Scan for the cell matching the given text and deliver its [x, y] coordinate at center. 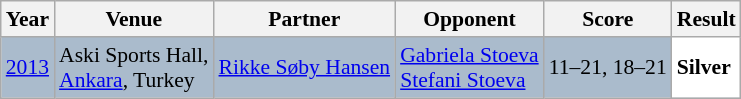
Venue [134, 19]
Score [608, 19]
Silver [706, 68]
11–21, 18–21 [608, 68]
Result [706, 19]
Gabriela Stoeva Stefani Stoeva [470, 68]
Rikke Søby Hansen [304, 68]
Opponent [470, 19]
Year [28, 19]
Aski Sports Hall,Ankara, Turkey [134, 68]
Partner [304, 19]
2013 [28, 68]
